Find where the given text appears and provide that cell's center as (X, Y) coordinate. 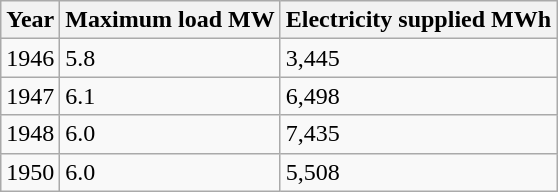
5,508 (418, 172)
1950 (30, 172)
Maximum load MW (170, 20)
3,445 (418, 58)
7,435 (418, 134)
5.8 (170, 58)
6.1 (170, 96)
Year (30, 20)
Electricity supplied MWh (418, 20)
1948 (30, 134)
1946 (30, 58)
6,498 (418, 96)
1947 (30, 96)
